Capture the cell that displays the provided text and extract its [x, y] central coordinate. 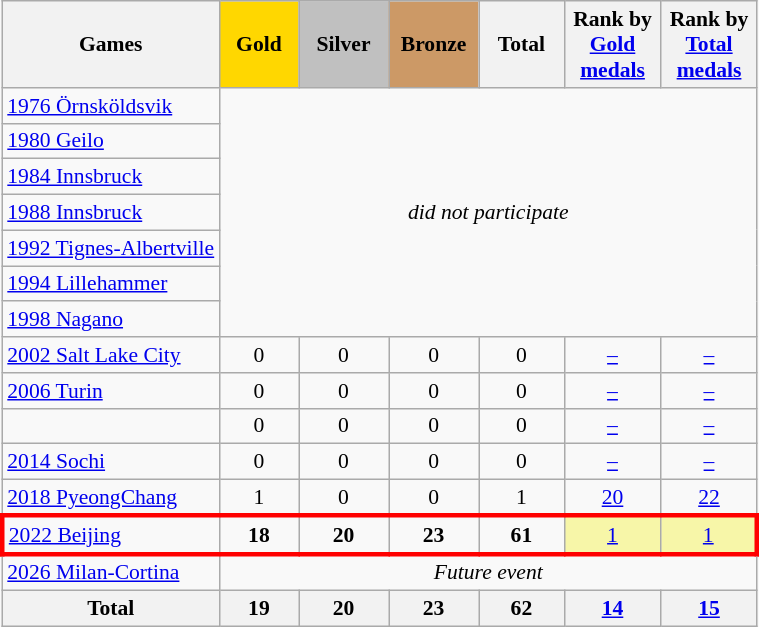
1976 Örnsköldsvik [110, 106]
1994 Lillehammer [110, 284]
1998 Nagano [110, 320]
1980 Geilo [110, 141]
Gold [258, 44]
2006 Turin [110, 391]
2018 PyeongChang [110, 498]
Rank by Total medals [710, 44]
2022 Beijing [110, 534]
2002 Salt Lake City [110, 355]
2026 Milan-Cortina [110, 572]
1992 Tignes-Albertville [110, 248]
61 [522, 534]
did not participate [488, 212]
Rank by Gold medals [612, 44]
1988 Innsbruck [110, 213]
1984 Innsbruck [110, 177]
Silver [343, 44]
18 [258, 534]
14 [612, 609]
19 [258, 609]
22 [710, 498]
Future event [488, 572]
62 [522, 609]
15 [710, 609]
Bronze [434, 44]
2014 Sochi [110, 462]
Games [110, 44]
